Detect which cell encompasses the target text, then output its [X, Y] center coordinate. 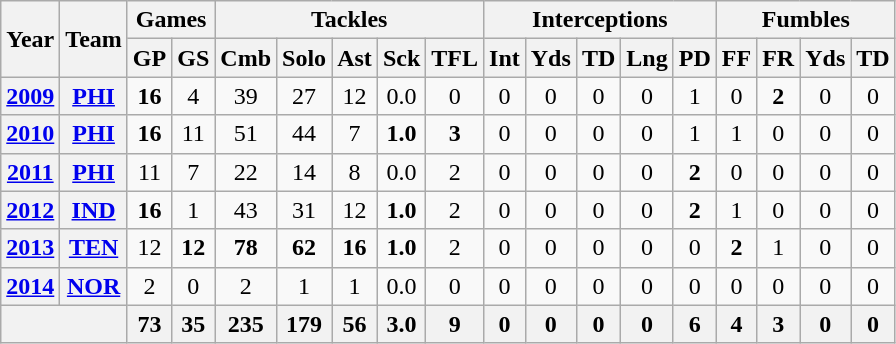
GP [149, 58]
9 [455, 324]
Team [94, 39]
PD [694, 58]
TFL [455, 58]
NOR [94, 286]
Solo [304, 58]
35 [194, 324]
TEN [94, 248]
179 [304, 324]
14 [304, 172]
Ast [355, 58]
Sck [401, 58]
235 [246, 324]
Games [170, 20]
78 [246, 248]
Lng [647, 58]
Year [30, 39]
44 [304, 134]
56 [355, 324]
2013 [30, 248]
Interceptions [600, 20]
Fumbles [806, 20]
FR [778, 58]
31 [304, 210]
Tackles [350, 20]
8 [355, 172]
FF [736, 58]
2014 [30, 286]
3.0 [401, 324]
Cmb [246, 58]
2012 [30, 210]
6 [694, 324]
27 [304, 96]
2010 [30, 134]
51 [246, 134]
39 [246, 96]
62 [304, 248]
IND [94, 210]
GS [194, 58]
22 [246, 172]
Int [505, 58]
2011 [30, 172]
73 [149, 324]
43 [246, 210]
2009 [30, 96]
